Find where the given text appears and provide that cell's center as [X, Y] coordinate. 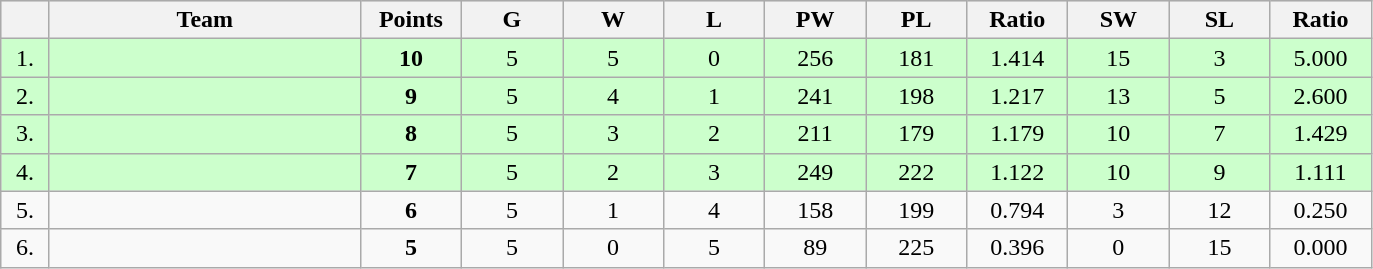
0.250 [1320, 210]
1.217 [1018, 96]
6 [410, 210]
L [714, 20]
1.429 [1320, 134]
Team [204, 20]
158 [816, 210]
2. [26, 96]
8 [410, 134]
199 [916, 210]
1. [26, 58]
1.179 [1018, 134]
0.794 [1018, 210]
G [512, 20]
256 [816, 58]
1.122 [1018, 172]
5.000 [1320, 58]
1.111 [1320, 172]
4. [26, 172]
225 [916, 248]
2.600 [1320, 96]
12 [1220, 210]
222 [916, 172]
6. [26, 248]
179 [916, 134]
PW [816, 20]
211 [816, 134]
181 [916, 58]
SW [1118, 20]
0.396 [1018, 248]
SL [1220, 20]
241 [816, 96]
W [612, 20]
3. [26, 134]
249 [816, 172]
1.414 [1018, 58]
5. [26, 210]
PL [916, 20]
198 [916, 96]
0.000 [1320, 248]
13 [1118, 96]
89 [816, 248]
Points [410, 20]
